Return [X, Y] of the center of cell containing provided text 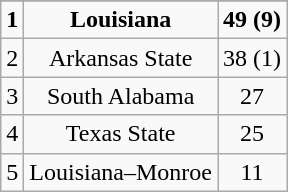
49 (9) [252, 20]
Arkansas State [121, 58]
Louisiana–Monroe [121, 172]
5 [12, 172]
3 [12, 96]
4 [12, 134]
38 (1) [252, 58]
27 [252, 96]
Texas State [121, 134]
Louisiana [121, 20]
South Alabama [121, 96]
11 [252, 172]
2 [12, 58]
1 [12, 20]
25 [252, 134]
